Detect which cell encompasses the target text, then output its [x, y] center coordinate. 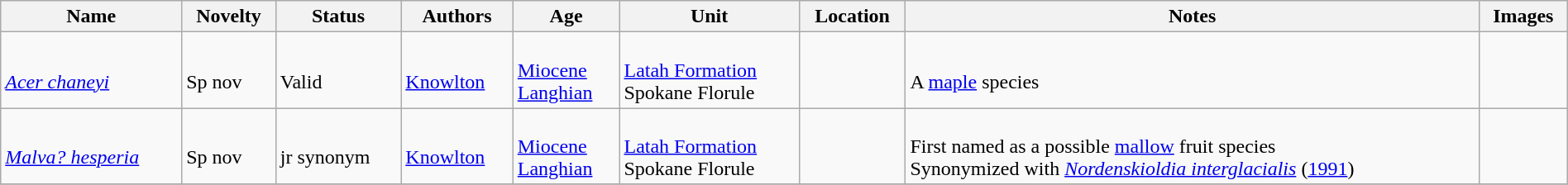
Unit [710, 17]
Status [338, 17]
Acer chaneyi [91, 70]
Novelty [229, 17]
Age [566, 17]
Valid [338, 70]
jr synonym [338, 146]
Name [91, 17]
Notes [1193, 17]
Location [852, 17]
Authors [457, 17]
Images [1523, 17]
A maple species [1193, 70]
Malva? hesperia [91, 146]
First named as a possible mallow fruit speciesSynonymized with Nordenskioldia interglacialis (1991) [1193, 146]
